Scan for the cell matching the given text and deliver its [X, Y] coordinate at center. 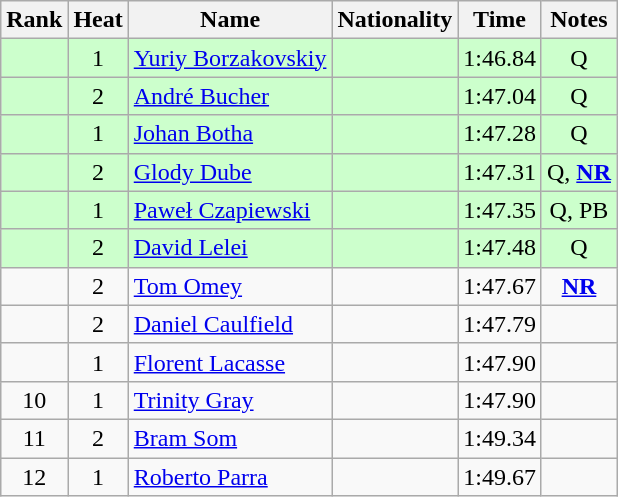
Nationality [395, 20]
Roberto Parra [230, 477]
Name [230, 20]
1:47.35 [500, 210]
Glody Dube [230, 172]
1:47.04 [500, 96]
1:47.31 [500, 172]
10 [34, 400]
NR [578, 286]
Heat [98, 20]
12 [34, 477]
André Bucher [230, 96]
Notes [578, 20]
1:47.79 [500, 324]
1:47.67 [500, 286]
1:47.28 [500, 134]
Tom Omey [230, 286]
1:49.67 [500, 477]
1:47.48 [500, 248]
Trinity Gray [230, 400]
Rank [34, 20]
11 [34, 438]
Daniel Caulfield [230, 324]
Bram Som [230, 438]
Paweł Czapiewski [230, 210]
Q, NR [578, 172]
Johan Botha [230, 134]
Q, PB [578, 210]
Florent Lacasse [230, 362]
Yuriy Borzakovskiy [230, 58]
David Lelei [230, 248]
1:46.84 [500, 58]
1:49.34 [500, 438]
Time [500, 20]
